Determine the [X, Y] coordinate at the center of the cell enclosing the given text.  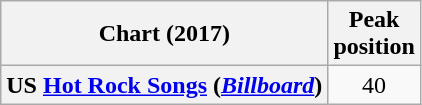
40 [374, 85]
Chart (2017) [164, 34]
US Hot Rock Songs (Billboard) [164, 85]
Peakposition [374, 34]
